Provide the [x, y] coordinate of the cell's center where the given text is located.  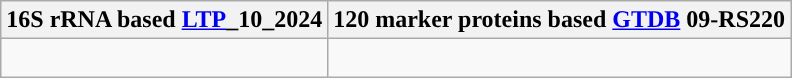
120 marker proteins based GTDB 09-RS220 [560, 20]
16S rRNA based LTP_10_2024 [164, 20]
